Scan for the cell matching the given text and deliver its (x, y) coordinate at center. 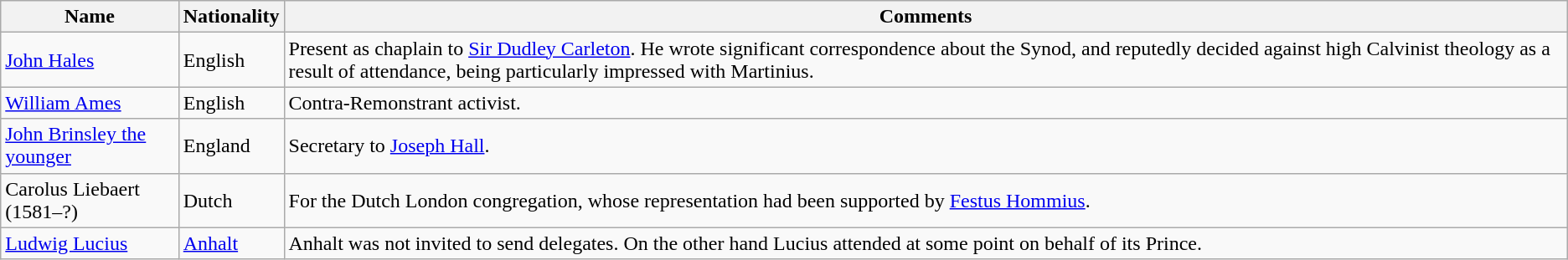
For the Dutch London congregation, whose representation had been supported by Festus Hommius. (926, 201)
Ludwig Lucius (90, 243)
Anhalt (231, 243)
Nationality (231, 17)
Name (90, 17)
Anhalt was not invited to send delegates. On the other hand Lucius attended at some point on behalf of its Prince. (926, 243)
John Brinsley the younger (90, 145)
John Hales (90, 60)
William Ames (90, 103)
Contra-Remonstrant activist. (926, 103)
Comments (926, 17)
England (231, 145)
Carolus Liebaert (1581–?) (90, 201)
Secretary to Joseph Hall. (926, 145)
Dutch (231, 201)
